For the text-containing cell, return its midpoint in (x, y) coordinate format. 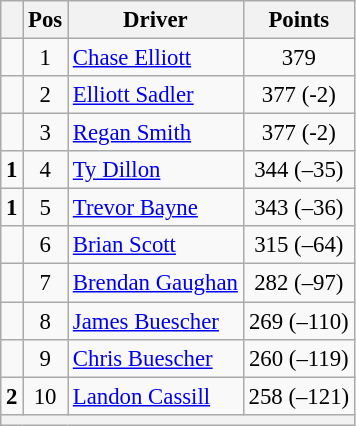
343 (–36) (298, 208)
344 (–35) (298, 170)
258 (–121) (298, 396)
Elliott Sadler (156, 95)
Chase Elliott (156, 58)
Brendan Gaughan (156, 283)
8 (46, 321)
379 (298, 58)
4 (46, 170)
Brian Scott (156, 245)
Ty Dillon (156, 170)
10 (46, 396)
282 (–97) (298, 283)
5 (46, 208)
6 (46, 245)
7 (46, 283)
3 (46, 133)
Points (298, 20)
James Buescher (156, 321)
Regan Smith (156, 133)
315 (–64) (298, 245)
Landon Cassill (156, 396)
Pos (46, 20)
Trevor Bayne (156, 208)
Driver (156, 20)
260 (–119) (298, 358)
Chris Buescher (156, 358)
269 (–110) (298, 321)
9 (46, 358)
